Detect which cell encompasses the target text, then output its [x, y] center coordinate. 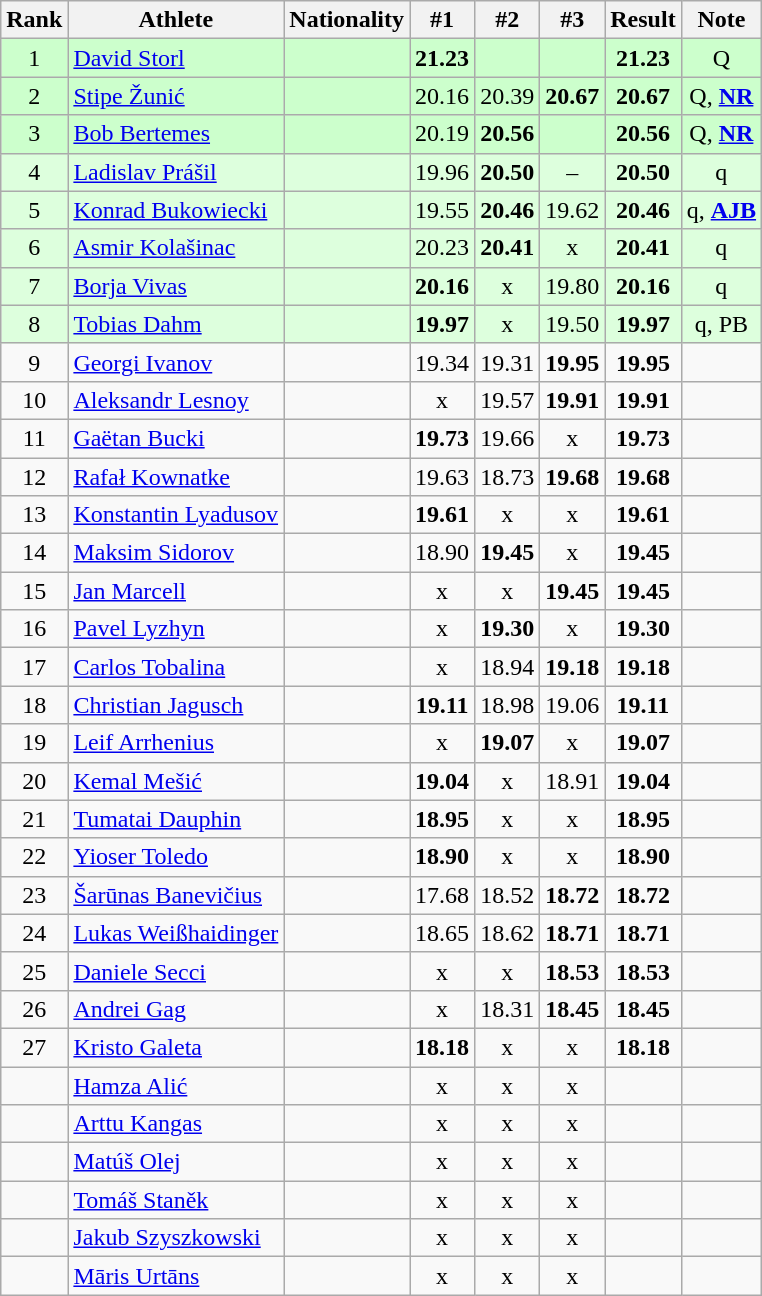
18 [34, 705]
Pavel Lyzhyn [176, 629]
#1 [442, 20]
Māris Urtāns [176, 1276]
18.94 [508, 667]
10 [34, 400]
Maksim Sidorov [176, 553]
Bob Bertemes [176, 134]
Gaëtan Bucki [176, 438]
Result [643, 20]
19.57 [508, 400]
Note [721, 20]
19.06 [572, 705]
Daniele Secci [176, 971]
16 [34, 629]
Yioser Toledo [176, 857]
7 [34, 286]
Christian Jagusch [176, 705]
9 [34, 362]
19.62 [572, 210]
Kemal Mešić [176, 781]
Kristo Galeta [176, 1047]
18.91 [572, 781]
Georgi Ivanov [176, 362]
19.80 [572, 286]
Konrad Bukowiecki [176, 210]
18.98 [508, 705]
2 [34, 96]
Jan Marcell [176, 591]
Andrei Gag [176, 1009]
19 [34, 743]
22 [34, 857]
27 [34, 1047]
Lukas Weißhaidinger [176, 933]
18.31 [508, 1009]
17 [34, 667]
Rank [34, 20]
#2 [508, 20]
13 [34, 515]
19.96 [442, 172]
Leif Arrhenius [176, 743]
5 [34, 210]
18.65 [442, 933]
8 [34, 324]
Aleksandr Lesnoy [176, 400]
Q [721, 58]
3 [34, 134]
15 [34, 591]
19.66 [508, 438]
6 [34, 248]
24 [34, 933]
Tumatai Dauphin [176, 819]
19.34 [442, 362]
20.39 [508, 96]
Jakub Szyszkowski [176, 1238]
20.23 [442, 248]
14 [34, 553]
– [572, 172]
19.31 [508, 362]
Athlete [176, 20]
26 [34, 1009]
17.68 [442, 895]
19.50 [572, 324]
Asmir Kolašinac [176, 248]
q, AJB [721, 210]
Matúš Olej [176, 1162]
18.52 [508, 895]
4 [34, 172]
18.62 [508, 933]
q, PB [721, 324]
Arttu Kangas [176, 1124]
19.55 [442, 210]
Carlos Tobalina [176, 667]
Ladislav Prášil [176, 172]
1 [34, 58]
23 [34, 895]
18.73 [508, 477]
#3 [572, 20]
Nationality [347, 20]
Stipe Žunić [176, 96]
Rafał Kownatke [176, 477]
12 [34, 477]
25 [34, 971]
Hamza Alić [176, 1085]
David Storl [176, 58]
11 [34, 438]
Borja Vivas [176, 286]
Tobias Dahm [176, 324]
Šarūnas Banevičius [176, 895]
Tomáš Staněk [176, 1200]
20 [34, 781]
21 [34, 819]
Konstantin Lyadusov [176, 515]
19.63 [442, 477]
20.19 [442, 134]
